Return [x, y] of the center of cell containing provided text 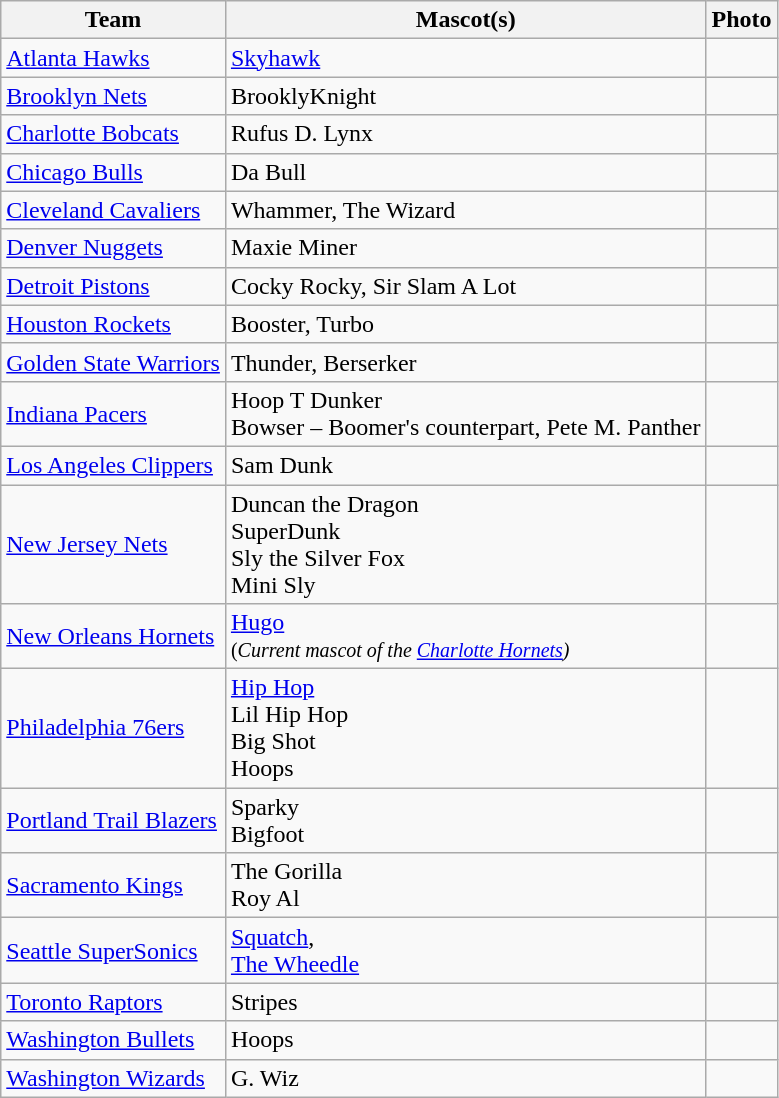
Cocky Rocky, Sir Slam A Lot [466, 286]
Booster, Turbo [466, 324]
Duncan the Dragon SuperDunk Sly the Silver Fox Mini Sly [466, 544]
Thunder, Berserker [466, 362]
New Orleans Hornets [114, 636]
Stripes [466, 1002]
New Jersey Nets [114, 544]
Charlotte Bobcats [114, 134]
Hoops [466, 1040]
Brooklyn Nets [114, 96]
Los Angeles Clippers [114, 465]
Portland Trail Blazers [114, 820]
Mascot(s) [466, 20]
Hip Hop Lil Hip HopBig Shot Hoops [466, 728]
Indiana Pacers [114, 414]
Team [114, 20]
Houston Rockets [114, 324]
Maxie Miner [466, 248]
Toronto Raptors [114, 1002]
Whammer, The Wizard [466, 210]
Philadelphia 76ers [114, 728]
Denver Nuggets [114, 248]
Sacramento Kings [114, 886]
Squatch, The Wheedle [466, 950]
BrooklyKnight [466, 96]
The GorillaRoy Al [466, 886]
Chicago Bulls [114, 172]
Seattle SuperSonics [114, 950]
SparkyBigfoot [466, 820]
Hoop T DunkerBowser – Boomer's counterpart, Pete M. Panther [466, 414]
Detroit Pistons [114, 286]
Skyhawk [466, 58]
Da Bull [466, 172]
G. Wiz [466, 1078]
Rufus D. Lynx [466, 134]
Sam Dunk [466, 465]
Golden State Warriors [114, 362]
Atlanta Hawks [114, 58]
Photo [742, 20]
Washington Wizards [114, 1078]
Cleveland Cavaliers [114, 210]
Washington Bullets [114, 1040]
Hugo(Current mascot of the Charlotte Hornets) [466, 636]
